Locate the cell with the specified text and output its [x, y] center coordinate. 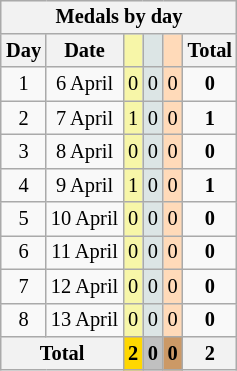
9 April [84, 185]
10 April [84, 219]
12 April [84, 286]
3 [24, 152]
Day [24, 51]
6 [24, 253]
8 April [84, 152]
8 [24, 320]
5 [24, 219]
7 April [84, 118]
11 April [84, 253]
7 [24, 286]
4 [24, 185]
13 April [84, 320]
6 April [84, 84]
Date [84, 51]
Medals by day [119, 17]
